Provide the (x, y) coordinate of the cell's center where the given text is located.  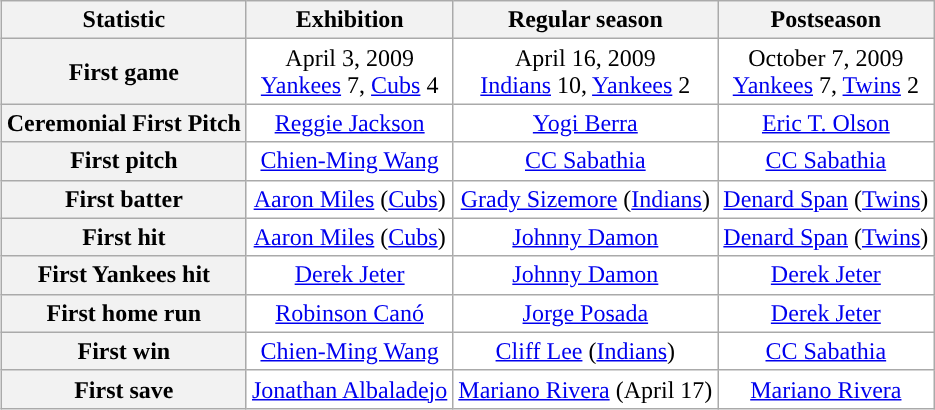
Yogi Berra (586, 123)
First batter (124, 199)
Robinson Canó (349, 313)
Eric T. Olson (826, 123)
Reggie Jackson (349, 123)
April 3, 2009Yankees 7, Cubs 4 (349, 72)
Cliff Lee (Indians) (586, 351)
Exhibition (349, 20)
First Yankees hit (124, 275)
Statistic (124, 20)
Jonathan Albaladejo (349, 389)
First save (124, 389)
First win (124, 351)
Grady Sizemore (Indians) (586, 199)
First game (124, 72)
Regular season (586, 20)
Mariano Rivera (826, 389)
April 16, 2009Indians 10, Yankees 2 (586, 72)
Postseason (826, 20)
Ceremonial First Pitch (124, 123)
First hit (124, 237)
First home run (124, 313)
Mariano Rivera (April 17) (586, 389)
October 7, 2009Yankees 7, Twins 2 (826, 72)
First pitch (124, 161)
Jorge Posada (586, 313)
